From the cell containing the given text, extract its center point as [X, Y] coordinate. 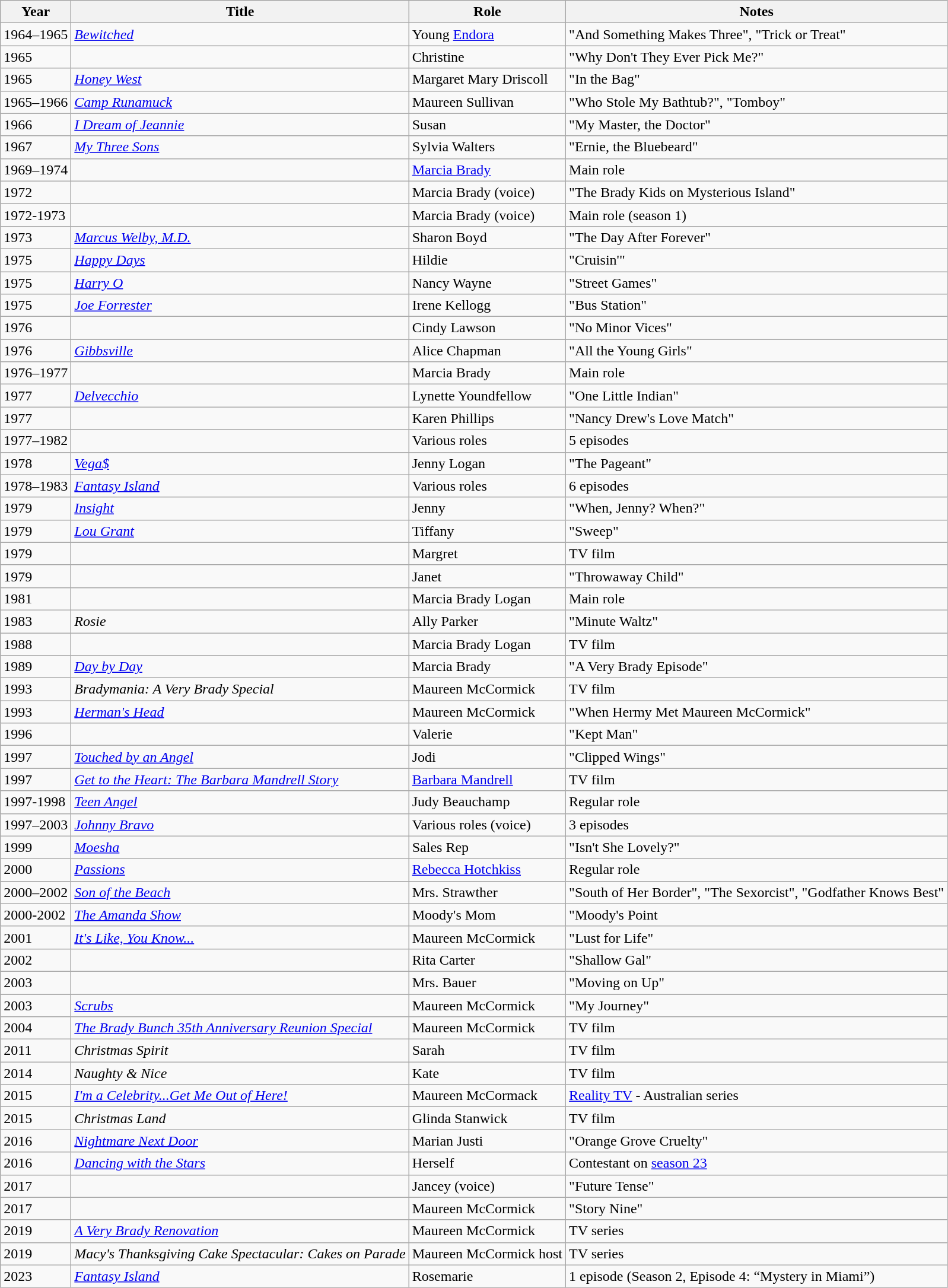
Maureen McCormack [487, 1096]
Moesha [240, 847]
1972 [36, 192]
Honey West [240, 79]
Bewitched [240, 34]
Ally Parker [487, 621]
Year [36, 12]
"Cruisin'" [757, 260]
2014 [36, 1073]
I'm a Celebrity...Get Me Out of Here! [240, 1096]
Teen Angel [240, 802]
"Ernie, the Bluebeard" [757, 147]
Macy's Thanksgiving Cake Spectacular: Cakes on Parade [240, 1254]
"South of Her Border", "The Sexorcist", "Godfather Knows Best" [757, 892]
Susan [487, 125]
Dancing with the Stars [240, 1163]
1 episode (Season 2, Episode 4: “Mystery in Miami”) [757, 1276]
Main role (season 1) [757, 215]
2011 [36, 1051]
Scrubs [240, 1006]
Cindy Lawson [487, 328]
Nightmare Next Door [240, 1141]
Mrs. Bauer [487, 982]
5 episodes [757, 441]
1976–1977 [36, 373]
"Story Nine" [757, 1209]
Young Endora [487, 34]
Sylvia Walters [487, 147]
"The Brady Kids on Mysterious Island" [757, 192]
Christine [487, 57]
Camp Runamuck [240, 102]
1967 [36, 147]
Sharon Boyd [487, 237]
Bradymania: A Very Brady Special [240, 689]
"One Little Indian" [757, 396]
"The Pageant" [757, 463]
Alice Chapman [487, 351]
Harry O [240, 283]
2000–2002 [36, 892]
Delvecchio [240, 396]
1972-1973 [36, 215]
1983 [36, 621]
Herman's Head [240, 712]
1978–1983 [36, 486]
"Throwaway Child" [757, 576]
Son of the Beach [240, 892]
Day by Day [240, 667]
"Clipped Wings" [757, 757]
The Brady Bunch 35th Anniversary Reunion Special [240, 1028]
"The Day After Forever" [757, 237]
2000 [36, 870]
Title [240, 12]
Janet [487, 576]
Gibbsville [240, 351]
Irene Kellogg [487, 306]
Maureen McCormick host [487, 1254]
1989 [36, 667]
Jenny [487, 508]
1997–2003 [36, 825]
1999 [36, 847]
Herself [487, 1163]
The Amanda Show [240, 915]
Naughty & Nice [240, 1073]
"Who Stole My Bathtub?", "Tomboy" [757, 102]
Rosemarie [487, 1276]
I Dream of Jeannie [240, 125]
"Bus Station" [757, 306]
1981 [36, 599]
Margaret Mary Driscoll [487, 79]
"Future Tense" [757, 1186]
2001 [36, 937]
Lou Grant [240, 531]
"Isn't She Lovely?" [757, 847]
"Street Games" [757, 283]
Rosie [240, 621]
Reality TV - Australian series [757, 1096]
1973 [36, 237]
Touched by an Angel [240, 757]
Get to the Heart: The Barbara Mandrell Story [240, 780]
Marian Justi [487, 1141]
Barbara Mandrell [487, 780]
"A Very Brady Episode" [757, 667]
1978 [36, 463]
Notes [757, 12]
"Moody's Point [757, 915]
Johnny Bravo [240, 825]
"Why Don't They Ever Pick Me?" [757, 57]
Role [487, 12]
"My Journey" [757, 1006]
A Very Brady Renovation [240, 1231]
Tiffany [487, 531]
1997-1998 [36, 802]
Moody's Mom [487, 915]
My Three Sons [240, 147]
Insight [240, 508]
Judy Beauchamp [487, 802]
Kate [487, 1073]
Jodi [487, 757]
"Lust for Life" [757, 937]
Hildie [487, 260]
Christmas Spirit [240, 1051]
Sales Rep [487, 847]
Vega$ [240, 463]
"Sweep" [757, 531]
Christmas Land [240, 1118]
Jancey (voice) [487, 1186]
Glinda Stanwick [487, 1118]
Nancy Wayne [487, 283]
Rebecca Hotchkiss [487, 870]
Passions [240, 870]
1966 [36, 125]
Joe Forrester [240, 306]
"My Master, the Doctor" [757, 125]
"And Something Makes Three", "Trick or Treat" [757, 34]
1977–1982 [36, 441]
"In the Bag" [757, 79]
Marcus Welby, M.D. [240, 237]
1969–1974 [36, 170]
1965–1966 [36, 102]
Various roles (voice) [487, 825]
Margret [487, 554]
3 episodes [757, 825]
2000-2002 [36, 915]
1996 [36, 734]
"Kept Man" [757, 734]
Valerie [487, 734]
2004 [36, 1028]
"When Hermy Met Maureen McCormick" [757, 712]
"Minute Waltz" [757, 621]
2002 [36, 960]
"Orange Grove Cruelty" [757, 1141]
Jenny Logan [487, 463]
Lynette Youndfellow [487, 396]
"When, Jenny? When?" [757, 508]
It's Like, You Know... [240, 937]
6 episodes [757, 486]
1964–1965 [36, 34]
Contestant on season 23 [757, 1163]
"Moving on Up" [757, 982]
Happy Days [240, 260]
"All the Young Girls" [757, 351]
"Shallow Gal" [757, 960]
"No Minor Vices" [757, 328]
Sarah [487, 1051]
Rita Carter [487, 960]
2023 [36, 1276]
Maureen Sullivan [487, 102]
1988 [36, 644]
Karen Phillips [487, 418]
"Nancy Drew's Love Match" [757, 418]
Mrs. Strawther [487, 892]
